Find where the given text appears and provide that cell's center as (x, y) coordinate. 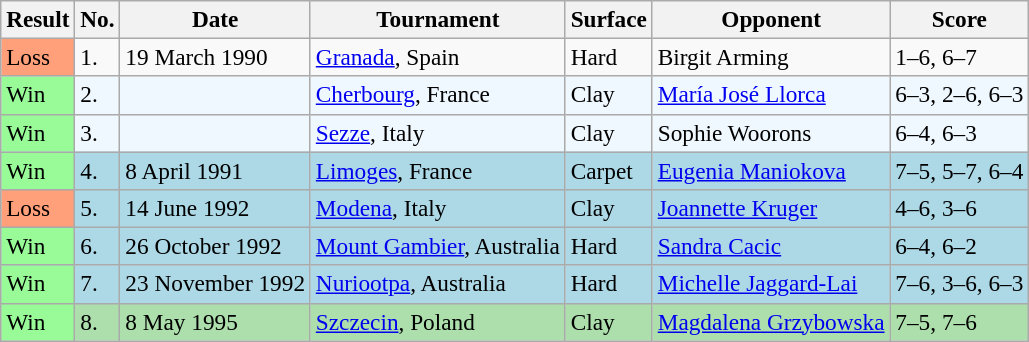
Szczecin, Poland (438, 322)
Sophie Woorons (771, 133)
Date (215, 19)
2. (98, 95)
23 November 1992 (215, 284)
Michelle Jaggard-Lai (771, 284)
Cherbourg, France (438, 95)
Surface (608, 19)
Sandra Cacic (771, 246)
8. (98, 322)
Birgit Arming (771, 57)
No. (98, 19)
Tournament (438, 19)
Eugenia Maniokova (771, 170)
Result (38, 19)
14 June 1992 (215, 208)
6. (98, 246)
Granada, Spain (438, 57)
7–5, 7–6 (960, 322)
19 March 1990 (215, 57)
1. (98, 57)
Joannette Kruger (771, 208)
4–6, 3–6 (960, 208)
8 April 1991 (215, 170)
Limoges, France (438, 170)
6–4, 6–2 (960, 246)
Score (960, 19)
Opponent (771, 19)
Nuriootpa, Australia (438, 284)
7–6, 3–6, 6–3 (960, 284)
5. (98, 208)
6–4, 6–3 (960, 133)
Magdalena Grzybowska (771, 322)
Carpet (608, 170)
María José Llorca (771, 95)
Modena, Italy (438, 208)
Mount Gambier, Australia (438, 246)
7–5, 5–7, 6–4 (960, 170)
26 October 1992 (215, 246)
1–6, 6–7 (960, 57)
7. (98, 284)
4. (98, 170)
3. (98, 133)
Sezze, Italy (438, 133)
6–3, 2–6, 6–3 (960, 95)
8 May 1995 (215, 322)
